Provide the [X, Y] coordinate of the cell's center where the given text is located.  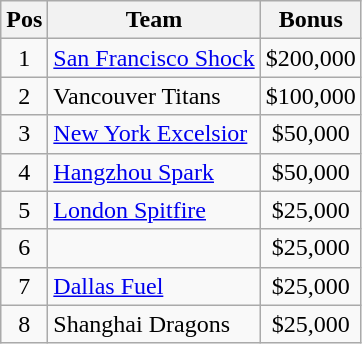
Pos [24, 20]
Dallas Fuel [154, 286]
3 [24, 134]
4 [24, 172]
6 [24, 248]
7 [24, 286]
Vancouver Titans [154, 96]
$100,000 [310, 96]
5 [24, 210]
Shanghai Dragons [154, 324]
1 [24, 58]
Team [154, 20]
$200,000 [310, 58]
New York Excelsior [154, 134]
8 [24, 324]
Bonus [310, 20]
2 [24, 96]
San Francisco Shock [154, 58]
London Spitfire [154, 210]
Hangzhou Spark [154, 172]
